Output the (x, y) coordinate of the center of the cell containing the given text.  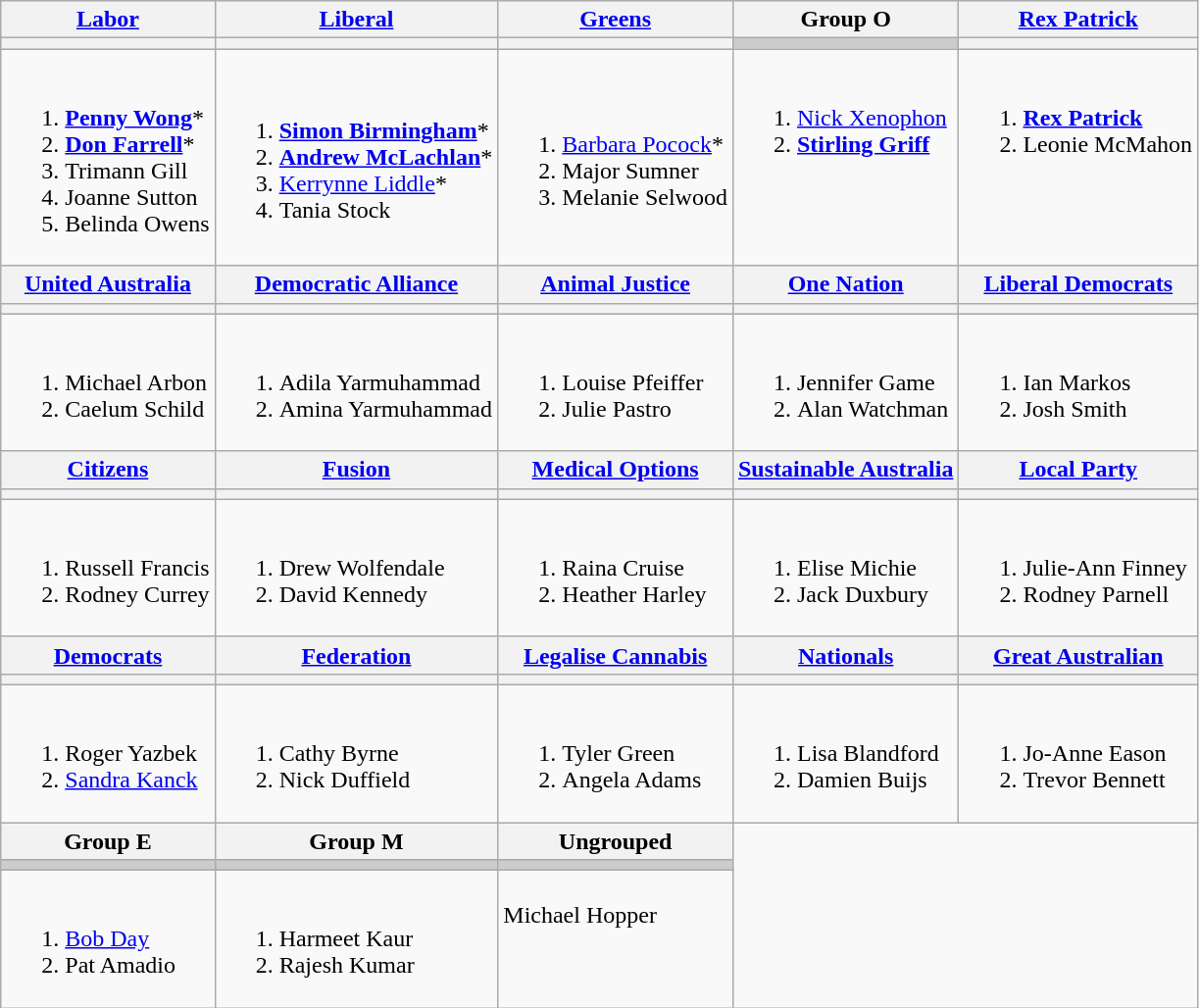
Ian MarkosJosh Smith (1078, 382)
Cathy ByrneNick Duffield (357, 753)
United Australia (108, 284)
Michael ArbonCaelum Schild (108, 382)
Sustainable Australia (845, 470)
Labor (108, 20)
Adila YarmuhammadAmina Yarmuhammad (357, 382)
Elise MichieJack Duxbury (845, 568)
Lisa BlandfordDamien Buijs (845, 753)
Great Australian (1078, 655)
Citizens (108, 470)
Liberal (357, 20)
Local Party (1078, 470)
Medical Options (616, 470)
Russell FrancisRodney Currey (108, 568)
Jo-Anne EasonTrevor Bennett (1078, 753)
Group E (108, 840)
Bob DayPat Amadio (108, 939)
Louise PfeifferJulie Pastro (616, 382)
Tyler GreenAngela Adams (616, 753)
Greens (616, 20)
Harmeet KaurRajesh Kumar (357, 939)
Michael Hopper (616, 939)
Simon Birmingham*Andrew McLachlan*Kerrynne Liddle*Tania Stock (357, 157)
Liberal Democrats (1078, 284)
Legalise Cannabis (616, 655)
One Nation (845, 284)
Barbara Pocock*Major SumnerMelanie Selwood (616, 157)
Group O (845, 20)
Raina CruiseHeather Harley (616, 568)
Jennifer GameAlan Watchman (845, 382)
Fusion (357, 470)
Penny Wong*Don Farrell*Trimann GillJoanne SuttonBelinda Owens (108, 157)
Democratic Alliance (357, 284)
Nationals (845, 655)
Rex Patrick (1078, 20)
Drew WolfendaleDavid Kennedy (357, 568)
Nick XenophonStirling Griff (845, 157)
Democrats (108, 655)
Ungrouped (616, 840)
Julie-Ann FinneyRodney Parnell (1078, 568)
Group M (357, 840)
Roger YazbekSandra Kanck (108, 753)
Rex PatrickLeonie McMahon (1078, 157)
Animal Justice (616, 284)
Federation (357, 655)
